Search for the cell housing the specified text and yield its (X, Y) center coordinate. 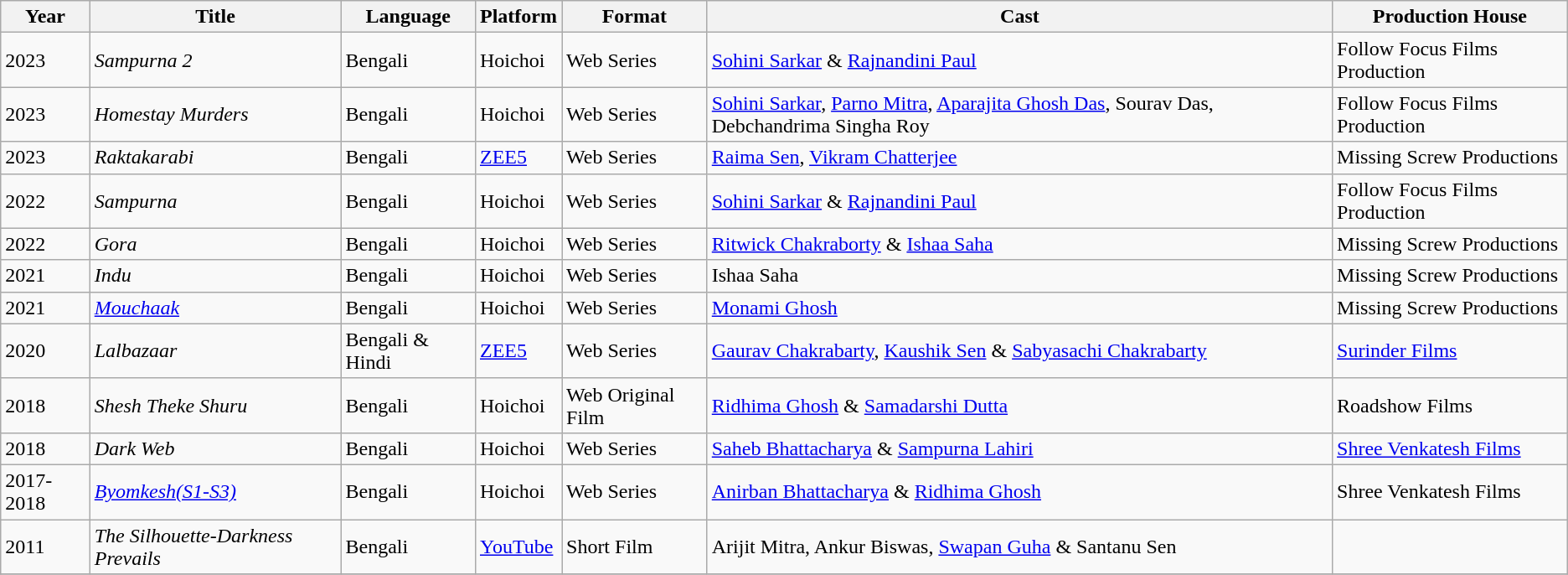
Mouchaak (215, 308)
The Silhouette-Darkness Prevails (215, 547)
Short Film (634, 547)
Format (634, 17)
Platform (518, 17)
Title (215, 17)
Ritwick Chakraborty & Ishaa Saha (1019, 244)
Raima Sen, Vikram Chatterjee (1019, 158)
Shesh Theke Shuru (215, 406)
Homestay Murders (215, 114)
2017-2018 (45, 491)
Byomkesh(S1-S3) (215, 491)
Year (45, 17)
Dark Web (215, 448)
Surinder Films (1451, 350)
Language (409, 17)
Sohini Sarkar, Parno Mitra, Aparajita Ghosh Das, Sourav Das, Debchandrima Singha Roy (1019, 114)
Gaurav Chakrabarty, Kaushik Sen & Sabyasachi Chakrabarty (1019, 350)
Saheb Bhattacharya & Sampurna Lahiri (1019, 448)
Ridhima Ghosh & Samadarshi Dutta (1019, 406)
Raktakarabi (215, 158)
Roadshow Films (1451, 406)
Web Original Film (634, 406)
2020 (45, 350)
Indu (215, 276)
Bengali & Hindi (409, 350)
Cast (1019, 17)
YouTube (518, 547)
2011 (45, 547)
Arijit Mitra, Ankur Biswas, Swapan Guha & Santanu Sen (1019, 547)
Sampurna 2 (215, 60)
Monami Ghosh (1019, 308)
Sampurna (215, 201)
Ishaa Saha (1019, 276)
Production House (1451, 17)
Anirban Bhattacharya & Ridhima Ghosh (1019, 491)
Gora (215, 244)
Lalbazaar (215, 350)
